Return the (x, y) coordinate for the center point of the cell that contains the specified text.  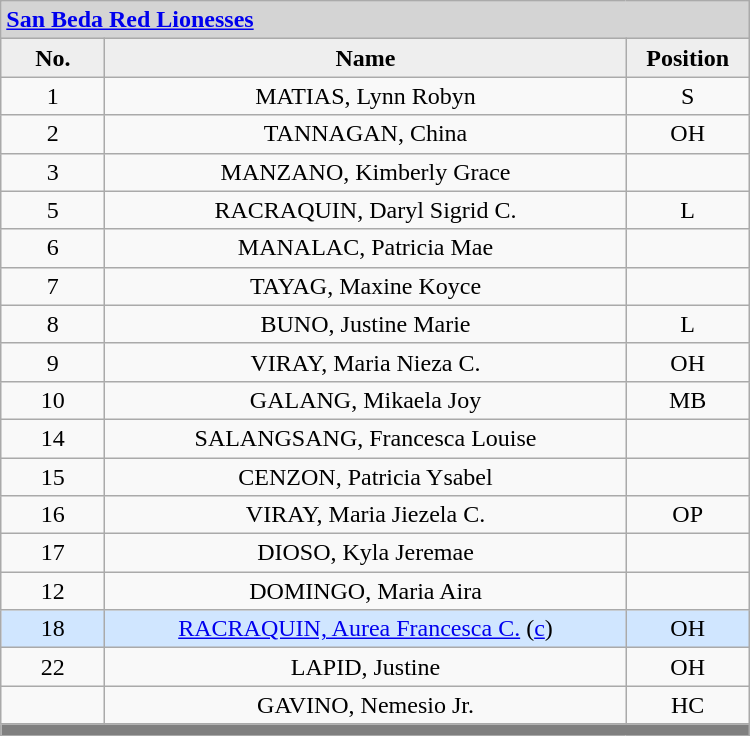
16 (53, 515)
TANNAGAN, China (366, 134)
S (688, 96)
SALANGSANG, Francesca Louise (366, 438)
LAPID, Justine (366, 667)
14 (53, 438)
MANZANO, Kimberly Grace (366, 172)
MANALAC, Patricia Mae (366, 248)
VIRAY, Maria Nieza C. (366, 362)
22 (53, 667)
5 (53, 210)
10 (53, 400)
6 (53, 248)
GALANG, Mikaela Joy (366, 400)
DIOSO, Kyla Jeremae (366, 553)
2 (53, 134)
MATIAS, Lynn Robyn (366, 96)
San Beda Red Lionesses (375, 20)
9 (53, 362)
MB (688, 400)
CENZON, Patricia Ysabel (366, 477)
OP (688, 515)
3 (53, 172)
8 (53, 324)
BUNO, Justine Marie (366, 324)
RACRAQUIN, Daryl Sigrid C. (366, 210)
15 (53, 477)
VIRAY, Maria Jiezela C. (366, 515)
TAYAG, Maxine Koyce (366, 286)
RACRAQUIN, Aurea Francesca C. (c) (366, 629)
18 (53, 629)
17 (53, 553)
No. (53, 58)
DOMINGO, Maria Aira (366, 591)
12 (53, 591)
HC (688, 705)
Position (688, 58)
7 (53, 286)
GAVINO, Nemesio Jr. (366, 705)
1 (53, 96)
Name (366, 58)
